Locate the cell with the specified text and output its (x, y) center coordinate. 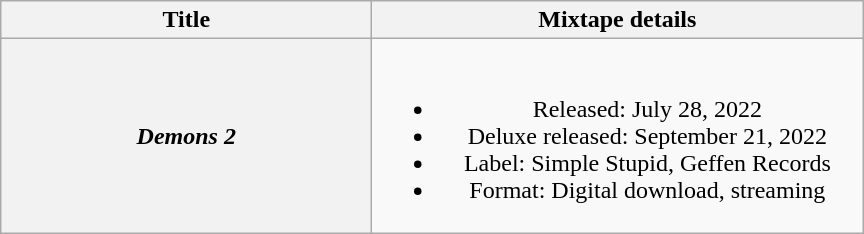
Title (186, 20)
Released: July 28, 2022Deluxe released: September 21, 2022Label: Simple Stupid, Geffen RecordsFormat: Digital download, streaming (618, 136)
Mixtape details (618, 20)
Demons 2 (186, 136)
